Output the [X, Y] coordinate of the center of the cell containing the given text.  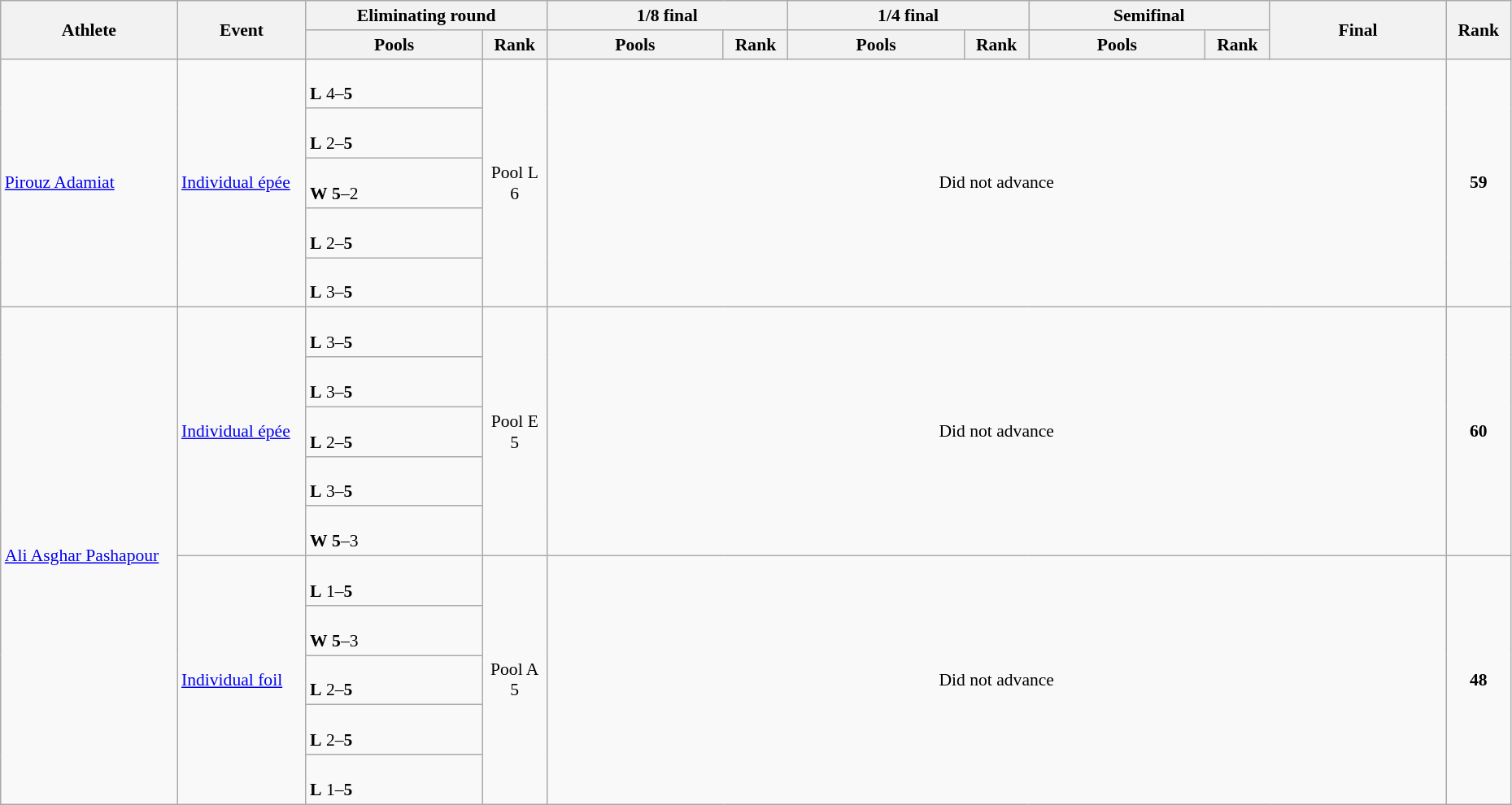
60 [1479, 432]
Final [1358, 29]
Event [242, 29]
Eliminating round [426, 15]
1/4 final [908, 15]
Ali Asghar Pashapour [89, 556]
W 5–2 [394, 184]
Pirouz Adamiat [89, 183]
Semifinal [1149, 15]
Individual foil [242, 681]
Pool L6 [514, 183]
Pool E5 [514, 432]
Athlete [89, 29]
48 [1479, 681]
1/8 final [667, 15]
59 [1479, 183]
Pool A5 [514, 681]
L 4–5 [394, 83]
